Scan for the cell matching the given text and deliver its [X, Y] coordinate at center. 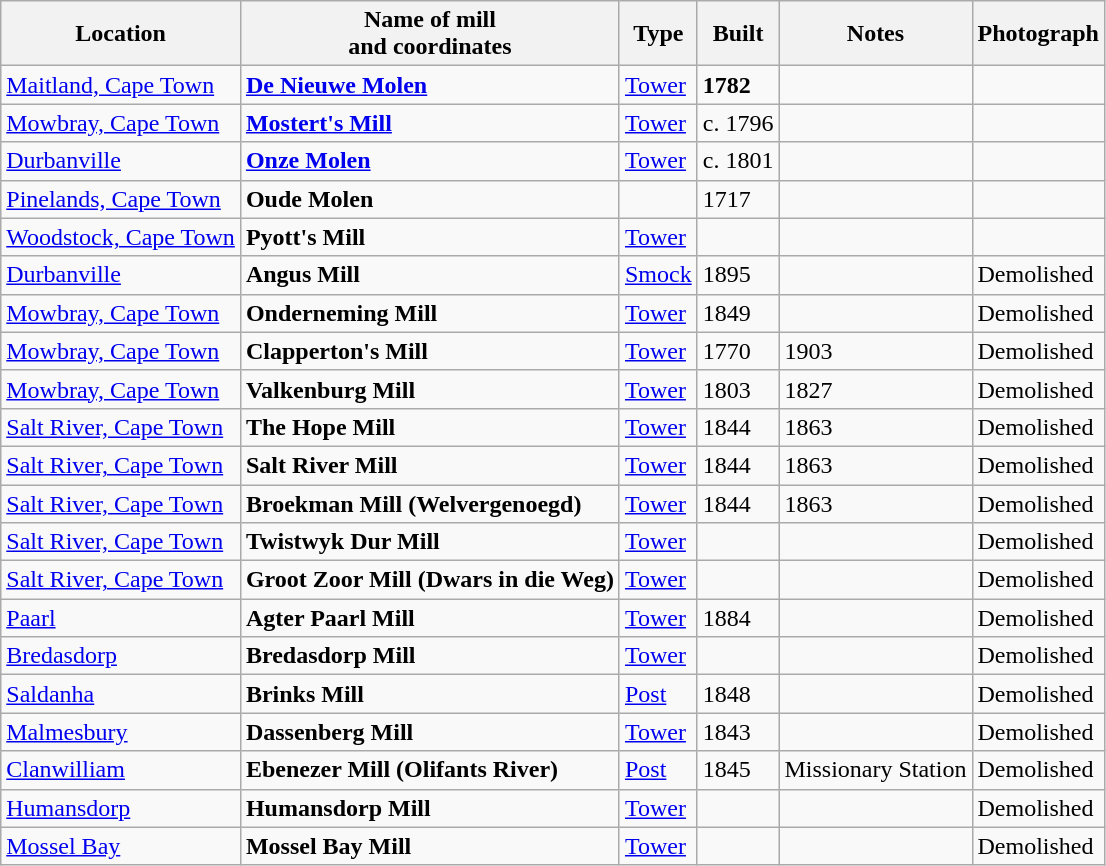
Mostert's Mill [430, 123]
1843 [738, 732]
c. 1801 [738, 161]
Brinks Mill [430, 694]
1717 [738, 199]
Angus Mill [430, 275]
Missionary Station [876, 770]
Bredasdorp [121, 656]
Malmesbury [121, 732]
Smock [658, 275]
Location [121, 34]
Broekman Mill (Welvergenoegd) [430, 503]
The Hope Mill [430, 427]
Photograph [1038, 34]
Type [658, 34]
1849 [738, 313]
1895 [738, 275]
Mossel Bay [121, 846]
Woodstock, Cape Town [121, 237]
Maitland, Cape Town [121, 85]
Onze Molen [430, 161]
Ebenezer Mill (Olifants River) [430, 770]
Oude Molen [430, 199]
1827 [876, 389]
Clanwilliam [121, 770]
Saldanha [121, 694]
Mossel Bay Mill [430, 846]
Valkenburg Mill [430, 389]
Name of milland coordinates [430, 34]
1845 [738, 770]
1884 [738, 618]
Groot Zoor Mill (Dwars in die Weg) [430, 580]
Onderneming Mill [430, 313]
Clapperton's Mill [430, 351]
Dassenberg Mill [430, 732]
Humansdorp Mill [430, 808]
Agter Paarl Mill [430, 618]
1803 [738, 389]
Bredasdorp Mill [430, 656]
Twistwyk Dur Mill [430, 542]
Built [738, 34]
Paarl [121, 618]
Salt River Mill [430, 465]
1903 [876, 351]
c. 1796 [738, 123]
Notes [876, 34]
Pinelands, Cape Town [121, 199]
1782 [738, 85]
1770 [738, 351]
1848 [738, 694]
De Nieuwe Molen [430, 85]
Humansdorp [121, 808]
Pyott's Mill [430, 237]
